Search for the cell housing the specified text and yield its [x, y] center coordinate. 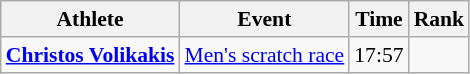
Time [378, 19]
Rank [440, 19]
Athlete [90, 19]
17:57 [378, 55]
Men's scratch race [264, 55]
Event [264, 19]
Christos Volikakis [90, 55]
